Find where the given text appears and provide that cell's center as [x, y] coordinate. 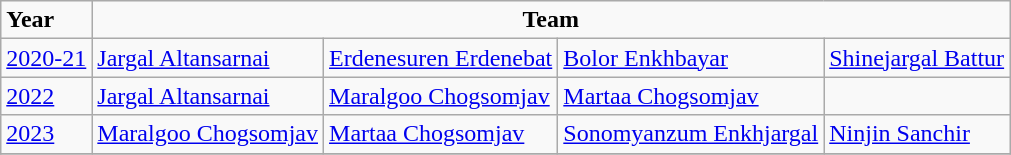
2020-21 [46, 58]
Year [46, 20]
2022 [46, 96]
2023 [46, 134]
Erdenesuren Erdenebat [441, 58]
Bolor Enkhbayar [691, 58]
Ninjin Sanchir [917, 134]
Sonomyanzum Enkhjargal [691, 134]
Shinejargal Battur [917, 58]
Team [551, 20]
